Return the (x, y) coordinate for the center point of the cell that contains the specified text.  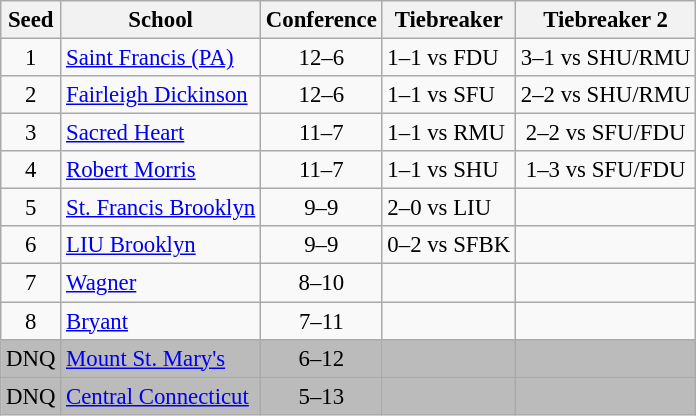
School (161, 20)
6 (31, 245)
3–1 vs SHU/RMU (605, 58)
Seed (31, 20)
2–0 vs LIU (448, 208)
1–1 vs SHU (448, 170)
1 (31, 58)
Bryant (161, 321)
8 (31, 321)
0–2 vs SFBK (448, 245)
Conference (322, 20)
1–1 vs SFU (448, 95)
7 (31, 283)
8–10 (322, 283)
Wagner (161, 283)
1–1 vs FDU (448, 58)
2–2 vs SFU/FDU (605, 133)
Robert Morris (161, 170)
6–12 (322, 358)
2 (31, 95)
Sacred Heart (161, 133)
Tiebreaker (448, 20)
2–2 vs SHU/RMU (605, 95)
1–1 vs RMU (448, 133)
Fairleigh Dickinson (161, 95)
1–3 vs SFU/FDU (605, 170)
7–11 (322, 321)
5–13 (322, 396)
LIU Brooklyn (161, 245)
5 (31, 208)
Central Connecticut (161, 396)
Saint Francis (PA) (161, 58)
St. Francis Brooklyn (161, 208)
3 (31, 133)
Tiebreaker 2 (605, 20)
Mount St. Mary's (161, 358)
4 (31, 170)
